Extract the [X, Y] coordinate from the center of the cell holding the provided text.  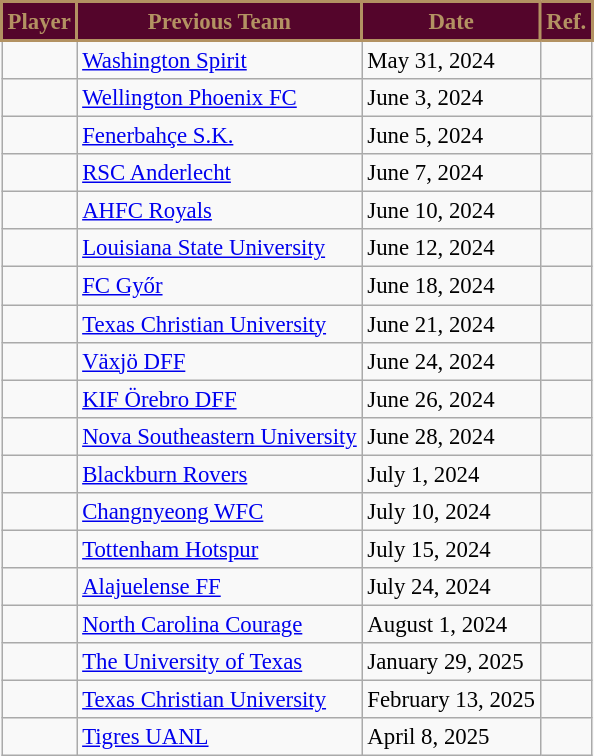
Tottenham Hotspur [220, 549]
June 21, 2024 [451, 324]
July 24, 2024 [451, 587]
Date [451, 22]
July 15, 2024 [451, 549]
Tigres UANL [220, 737]
June 10, 2024 [451, 211]
The University of Texas [220, 662]
Blackburn Rovers [220, 474]
May 31, 2024 [451, 60]
RSC Anderlecht [220, 173]
August 1, 2024 [451, 624]
Changnyeong WFC [220, 512]
Previous Team [220, 22]
Alajuelense FF [220, 587]
June 12, 2024 [451, 249]
July 1, 2024 [451, 474]
June 7, 2024 [451, 173]
KIF Örebro DFF [220, 399]
FC Győr [220, 286]
AHFC Royals [220, 211]
North Carolina Courage [220, 624]
Washington Spirit [220, 60]
January 29, 2025 [451, 662]
June 5, 2024 [451, 136]
June 18, 2024 [451, 286]
Player [40, 22]
June 26, 2024 [451, 399]
April 8, 2025 [451, 737]
Louisiana State University [220, 249]
Fenerbahçe S.K. [220, 136]
Nova Southeastern University [220, 436]
June 24, 2024 [451, 361]
Ref. [566, 22]
July 10, 2024 [451, 512]
June 28, 2024 [451, 436]
Wellington Phoenix FC [220, 98]
June 3, 2024 [451, 98]
February 13, 2025 [451, 700]
Växjö DFF [220, 361]
